Detect which cell encompasses the target text, then output its [X, Y] center coordinate. 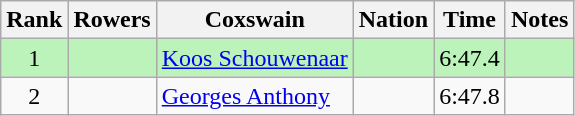
Koos Schouwenaar [254, 58]
Notes [539, 20]
Nation [393, 20]
Rank [34, 20]
Rowers [112, 20]
6:47.4 [470, 58]
Georges Anthony [254, 96]
2 [34, 96]
6:47.8 [470, 96]
1 [34, 58]
Coxswain [254, 20]
Time [470, 20]
